From the cell containing the given text, extract its center point as (x, y) coordinate. 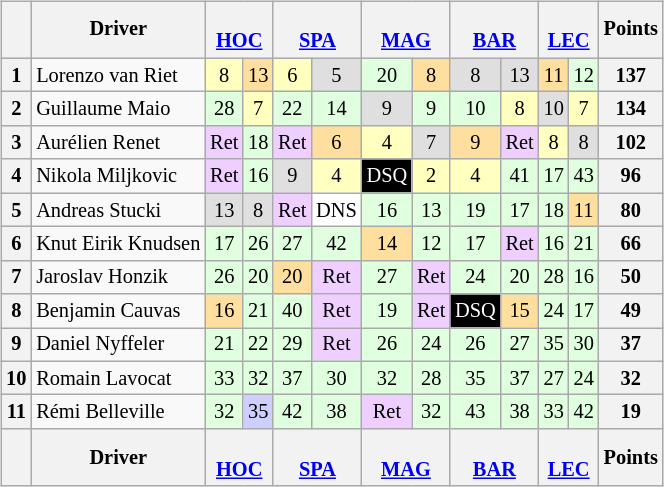
50 (631, 277)
Knut Eirik Knudsen (118, 244)
29 (292, 345)
96 (631, 176)
Lorenzo van Riet (118, 75)
Benjamin Cauvas (118, 311)
Jaroslav Honzik (118, 277)
66 (631, 244)
1 (16, 75)
80 (631, 210)
Guillaume Maio (118, 109)
40 (292, 311)
137 (631, 75)
Rémi Belleville (118, 412)
3 (16, 143)
DNS (336, 210)
15 (520, 311)
Romain Lavocat (118, 378)
Nikola Miljkovic (118, 176)
Andreas Stucki (118, 210)
Daniel Nyffeler (118, 345)
49 (631, 311)
41 (520, 176)
Aurélien Renet (118, 143)
102 (631, 143)
134 (631, 109)
